Determine the (X, Y) coordinate at the center of the cell enclosing the given text.  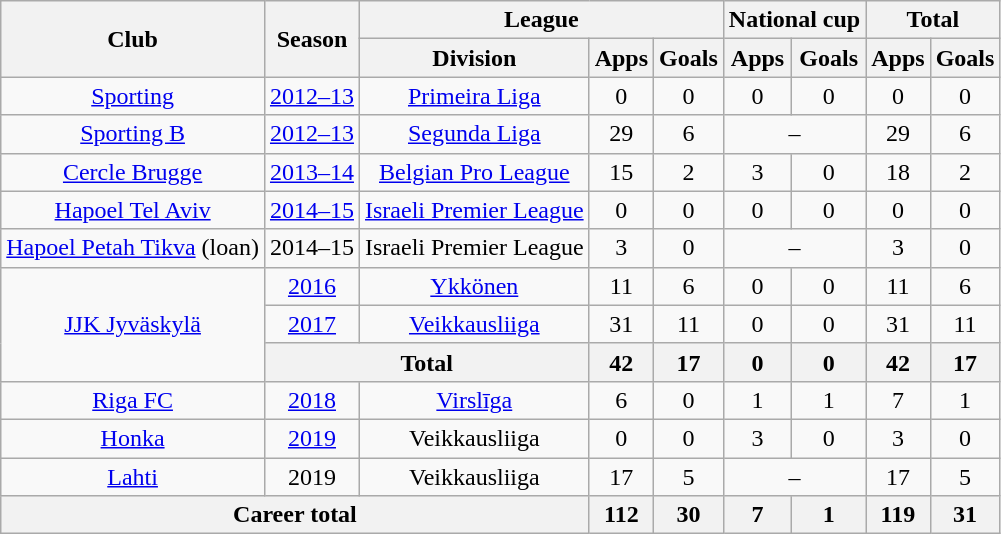
Hapoel Petah Tikva (loan) (133, 248)
Riga FC (133, 400)
Honka (133, 438)
Segunda Liga (475, 134)
2016 (312, 286)
Lahti (133, 477)
2018 (312, 400)
2017 (312, 324)
Division (475, 58)
Club (133, 39)
18 (898, 172)
Cercle Brugge (133, 172)
112 (621, 515)
JJK Jyväskylä (133, 324)
Virslīga (475, 400)
15 (621, 172)
Hapoel Tel Aviv (133, 210)
Season (312, 39)
Career total (295, 515)
119 (898, 515)
Belgian Pro League (475, 172)
Ykkönen (475, 286)
Sporting (133, 96)
League (542, 20)
30 (689, 515)
Primeira Liga (475, 96)
Sporting B (133, 134)
2013–14 (312, 172)
National cup (794, 20)
